Output the (X, Y) coordinate of the center of the cell containing the given text.  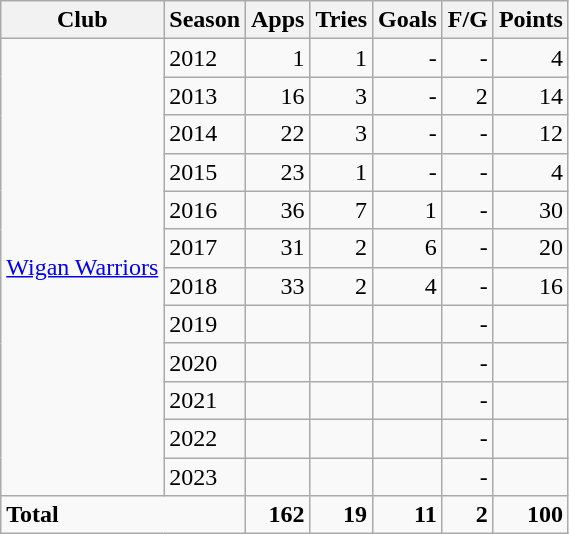
12 (530, 134)
2014 (205, 134)
2019 (205, 324)
2022 (205, 438)
2018 (205, 286)
Wigan Warriors (82, 268)
19 (342, 515)
2017 (205, 248)
2013 (205, 96)
2015 (205, 172)
22 (278, 134)
11 (408, 515)
14 (530, 96)
Tries (342, 20)
F/G (468, 20)
Season (205, 20)
31 (278, 248)
162 (278, 515)
2016 (205, 210)
Club (82, 20)
2020 (205, 362)
Total (124, 515)
23 (278, 172)
100 (530, 515)
2023 (205, 477)
2021 (205, 400)
Goals (408, 20)
30 (530, 210)
Apps (278, 20)
7 (342, 210)
6 (408, 248)
20 (530, 248)
2012 (205, 58)
36 (278, 210)
Points (530, 20)
33 (278, 286)
